Scan for the cell matching the given text and deliver its (X, Y) coordinate at center. 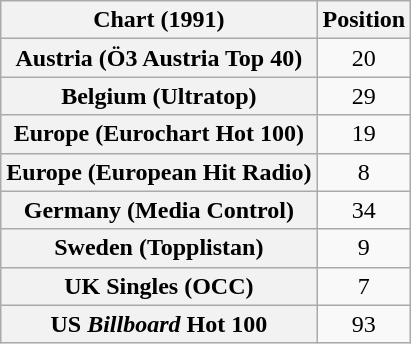
Sweden (Topplistan) (159, 248)
20 (364, 58)
Belgium (Ultratop) (159, 96)
19 (364, 134)
93 (364, 324)
Europe (Eurochart Hot 100) (159, 134)
7 (364, 286)
29 (364, 96)
9 (364, 248)
Chart (1991) (159, 20)
US Billboard Hot 100 (159, 324)
Position (364, 20)
8 (364, 172)
Europe (European Hit Radio) (159, 172)
Germany (Media Control) (159, 210)
34 (364, 210)
UK Singles (OCC) (159, 286)
Austria (Ö3 Austria Top 40) (159, 58)
